Identify which cell holds the provided text, then report its (X, Y) central coordinate. 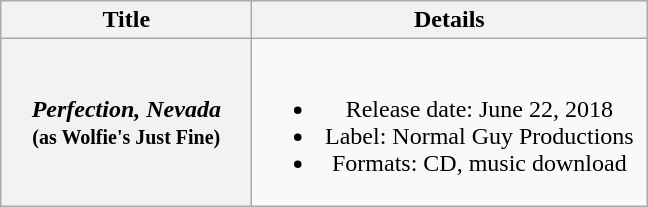
Details (450, 20)
Title (126, 20)
Release date: June 22, 2018Label: Normal Guy ProductionsFormats: CD, music download (450, 122)
Perfection, Nevada(as Wolfie's Just Fine) (126, 122)
